Capture the cell that displays the provided text and extract its (x, y) central coordinate. 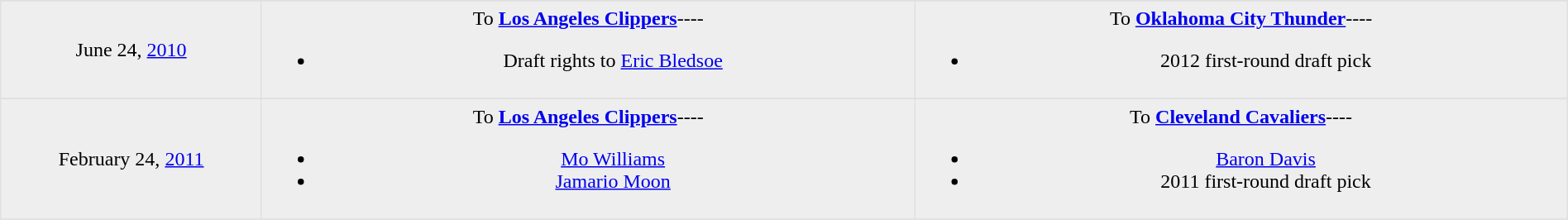
To Oklahoma City Thunder----2012 first-round draft pick (1241, 50)
February 24, 2011 (131, 159)
To Cleveland Cavaliers---- Baron Davis2011 first-round draft pick (1241, 159)
June 24, 2010 (131, 50)
To Los Angeles Clippers----Draft rights to Eric Bledsoe (587, 50)
To Los Angeles Clippers---- Mo Williams Jamario Moon (587, 159)
